Output the (x, y) coordinate of the center of the cell containing the given text.  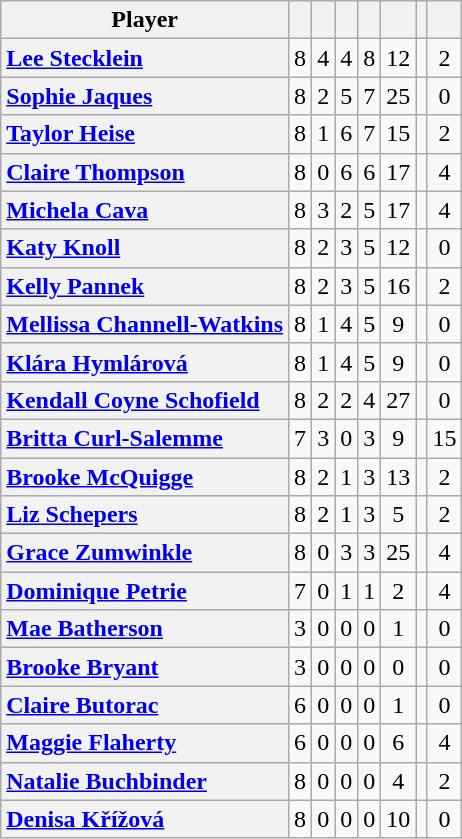
Lee Stecklein (145, 58)
Britta Curl-Salemme (145, 438)
Player (145, 20)
13 (398, 477)
Brooke McQuigge (145, 477)
Dominique Petrie (145, 591)
Sophie Jaques (145, 96)
27 (398, 400)
Claire Butorac (145, 705)
Liz Schepers (145, 515)
Mae Batherson (145, 629)
Natalie Buchbinder (145, 781)
Maggie Flaherty (145, 743)
Denisa Křížová (145, 819)
Kendall Coyne Schofield (145, 400)
Brooke Bryant (145, 667)
Mellissa Channell-Watkins (145, 324)
Grace Zumwinkle (145, 553)
16 (398, 286)
Taylor Heise (145, 134)
Michela Cava (145, 210)
10 (398, 819)
Kelly Pannek (145, 286)
Klára Hymlárová (145, 362)
Claire Thompson (145, 172)
Katy Knoll (145, 248)
